From the cell containing the given text, extract its center point as [X, Y] coordinate. 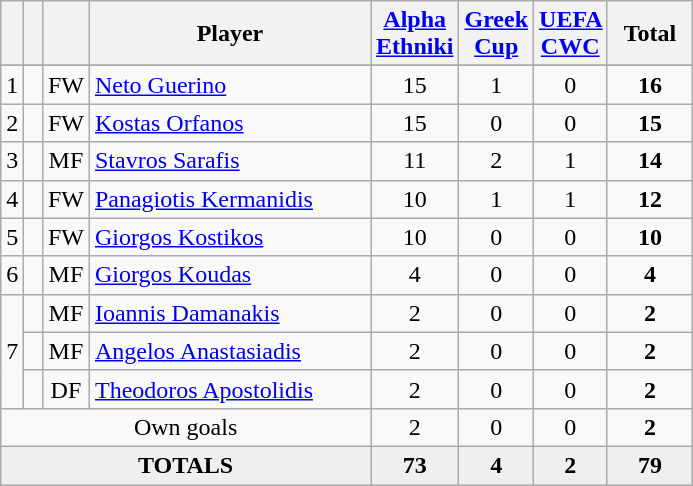
Stavros Sarafis [230, 161]
11 [414, 161]
16 [650, 85]
Own goals [186, 427]
Panagiotis Kermanidis [230, 199]
Greek Cup [496, 34]
UEFA CWC [570, 34]
Giorgos Koudas [230, 275]
79 [650, 465]
Neto Guerino [230, 85]
Angelos Anastasiadis [230, 351]
Theodoros Apostolidis [230, 389]
7 [12, 351]
3 [12, 161]
6 [12, 275]
73 [414, 465]
DF [66, 389]
Alpha Ethniki [414, 34]
Total [650, 34]
Ioannis Damanakis [230, 313]
TOTALS [186, 465]
5 [12, 237]
Kostas Orfanos [230, 123]
Player [230, 34]
14 [650, 161]
12 [650, 199]
Giorgos Kostikos [230, 237]
